Pinpoint the cell where the given text exists, returning its [x, y] midpoint coordinate. 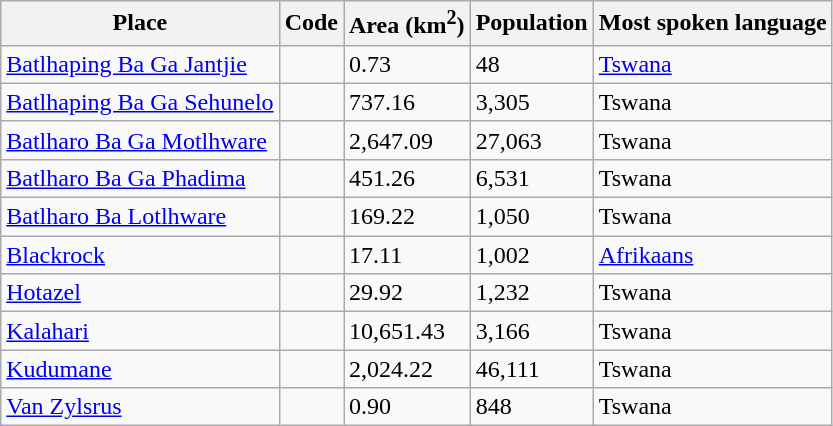
2,647.09 [408, 140]
1,232 [532, 293]
Batlharo Ba Ga Motlhware [140, 140]
10,651.43 [408, 331]
Batlhaping Ba Ga Jantjie [140, 64]
0.90 [408, 407]
Batlhaping Ba Ga Sehunelo [140, 102]
Batlharo Ba Lotlhware [140, 217]
169.22 [408, 217]
Afrikaans [712, 255]
Kudumane [140, 369]
Batlharo Ba Ga Phadima [140, 178]
2,024.22 [408, 369]
3,166 [532, 331]
17.11 [408, 255]
Hotazel [140, 293]
Van Zylsrus [140, 407]
3,305 [532, 102]
848 [532, 407]
48 [532, 64]
Blackrock [140, 255]
Kalahari [140, 331]
0.73 [408, 64]
1,002 [532, 255]
Population [532, 24]
Place [140, 24]
Area (km2) [408, 24]
29.92 [408, 293]
Most spoken language [712, 24]
46,111 [532, 369]
451.26 [408, 178]
27,063 [532, 140]
6,531 [532, 178]
Code [311, 24]
737.16 [408, 102]
1,050 [532, 217]
